For the text-containing cell, return its midpoint in [X, Y] coordinate format. 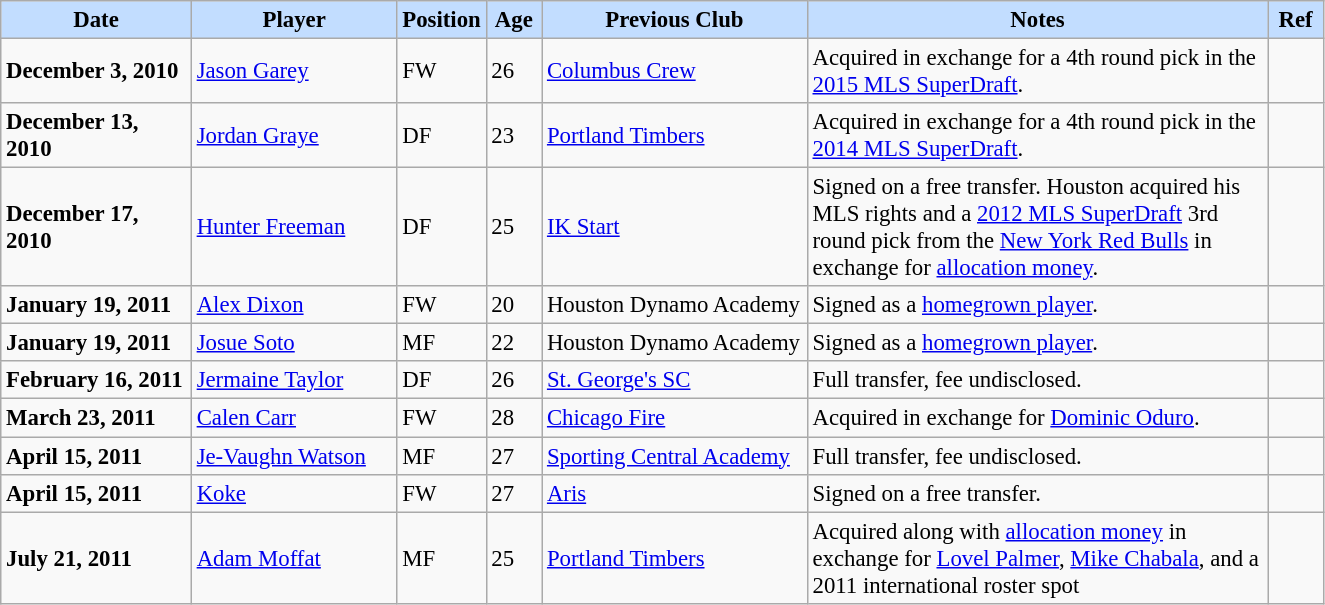
Acquired in exchange for a 4th round pick in the 2014 MLS SuperDraft. [1038, 136]
February 16, 2011 [96, 381]
St. George's SC [675, 381]
Josue Soto [294, 343]
Signed on a free transfer. [1038, 493]
December 17, 2010 [96, 228]
Je-Vaughn Watson [294, 456]
23 [514, 136]
December 13, 2010 [96, 136]
Alex Dixon [294, 305]
Adam Moffat [294, 558]
Position [442, 20]
Player [294, 20]
Koke [294, 493]
Sporting Central Academy [675, 456]
Columbus Crew [675, 72]
Jordan Graye [294, 136]
Hunter Freeman [294, 228]
March 23, 2011 [96, 418]
December 3, 2010 [96, 72]
Age [514, 20]
Notes [1038, 20]
Aris [675, 493]
28 [514, 418]
Previous Club [675, 20]
Jason Garey [294, 72]
Acquired in exchange for Dominic Oduro. [1038, 418]
Jermaine Taylor [294, 381]
IK Start [675, 228]
July 21, 2011 [96, 558]
Acquired along with allocation money in exchange for Lovel Palmer, Mike Chabala, and a 2011 international roster spot [1038, 558]
20 [514, 305]
Calen Carr [294, 418]
Date [96, 20]
Acquired in exchange for a 4th round pick in the 2015 MLS SuperDraft. [1038, 72]
Ref [1296, 20]
Chicago Fire [675, 418]
22 [514, 343]
